From the cell containing the given text, extract its center point as [x, y] coordinate. 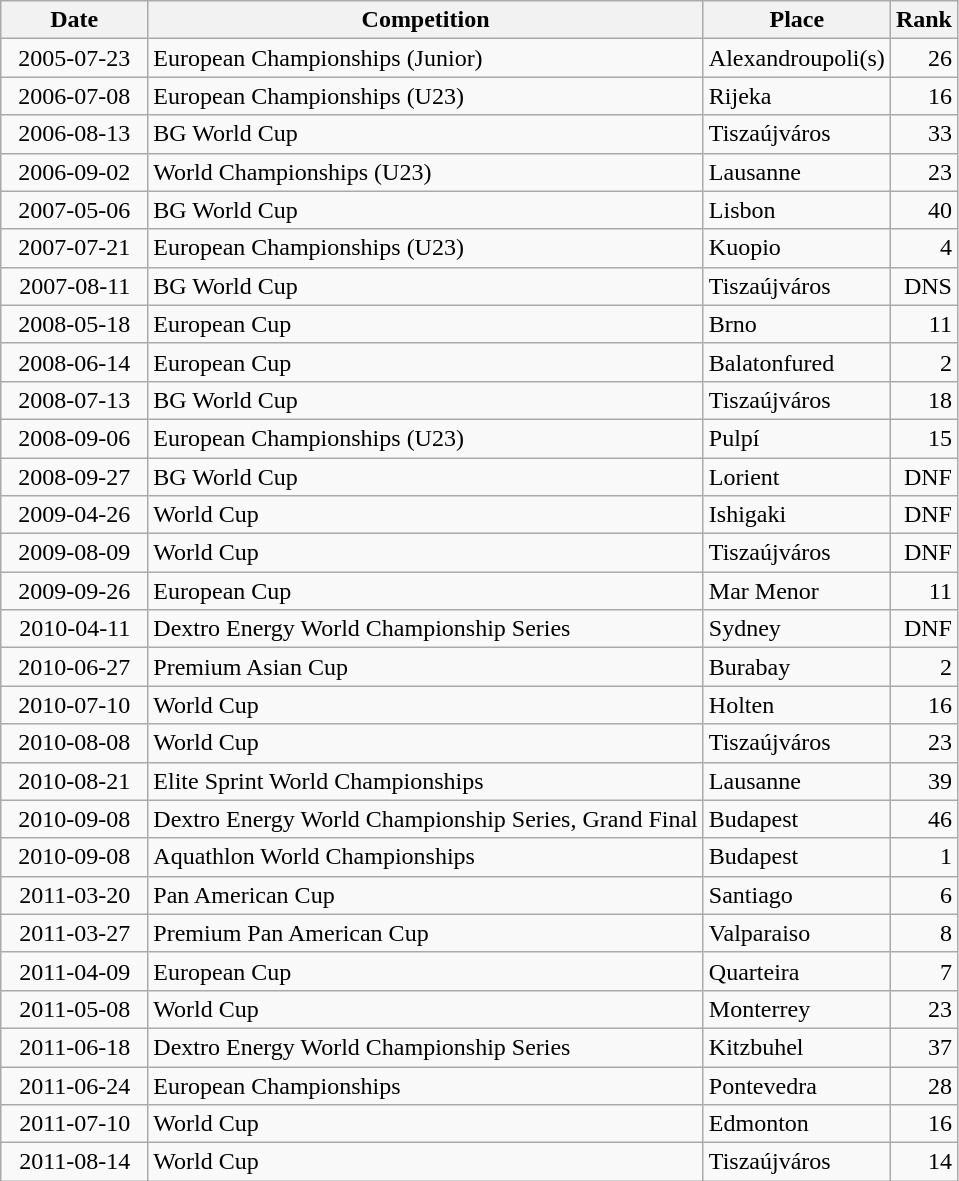
2010-08-08 [74, 743]
Sydney [796, 629]
40 [924, 210]
15 [924, 438]
2010-04-11 [74, 629]
Burabay [796, 667]
2011-03-20 [74, 895]
Edmonton [796, 1124]
39 [924, 781]
2008-09-06 [74, 438]
Rijeka [796, 96]
7 [924, 971]
Monterrey [796, 1009]
Rank [924, 20]
Place [796, 20]
2011-08-14 [74, 1162]
2006-08-13 [74, 134]
2005-07-23 [74, 58]
26 [924, 58]
Ishigaki [796, 515]
Santiago [796, 895]
2007-05-06 [74, 210]
2011-05-08 [74, 1009]
2011-04-09 [74, 971]
6 [924, 895]
2006-07-08 [74, 96]
Brno [796, 324]
18 [924, 400]
46 [924, 819]
World Championships (U23) [426, 172]
2008-06-14 [74, 362]
Lisbon [796, 210]
2009-09-26 [74, 591]
Elite Sprint World Championships [426, 781]
Pontevedra [796, 1085]
2007-08-11 [74, 286]
2011-07-10 [74, 1124]
2008-07-13 [74, 400]
33 [924, 134]
2011-06-18 [74, 1047]
Holten [796, 705]
European Championships (Junior) [426, 58]
Mar Menor [796, 591]
2009-04-26 [74, 515]
37 [924, 1047]
Alexandroupoli(s) [796, 58]
Pan American Cup [426, 895]
1 [924, 857]
2009-08-09 [74, 553]
Lorient [796, 477]
4 [924, 248]
Pulpí [796, 438]
2010-06-27 [74, 667]
Kuopio [796, 248]
Balatonfured [796, 362]
Premium Asian Cup [426, 667]
European Championships [426, 1085]
Premium Pan American Cup [426, 933]
2010-07-10 [74, 705]
28 [924, 1085]
2008-09-27 [74, 477]
2011-06-24 [74, 1085]
Aquathlon World Championships [426, 857]
8 [924, 933]
2011-03-27 [74, 933]
2010-08-21 [74, 781]
Competition [426, 20]
2007-07-21 [74, 248]
Dextro Energy World Championship Series, Grand Final [426, 819]
Valparaiso [796, 933]
Kitzbuhel [796, 1047]
2008-05-18 [74, 324]
2006-09-02 [74, 172]
DNS [924, 286]
Quarteira [796, 971]
14 [924, 1162]
Date [74, 20]
